Extract the (x, y) coordinate from the center of the cell holding the provided text.  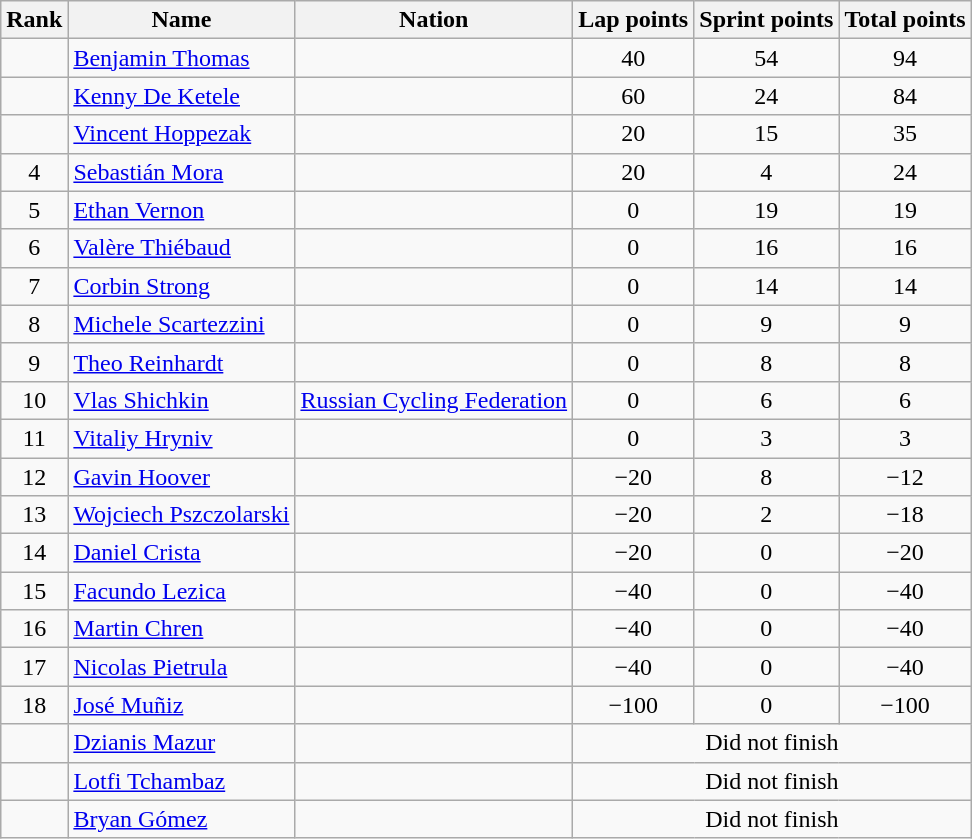
Wojciech Pszczolarski (182, 515)
Martin Chren (182, 629)
Sprint points (766, 20)
Valère Thiébaud (182, 248)
Gavin Hoover (182, 477)
Sebastián Mora (182, 172)
Bryan Gómez (182, 819)
Corbin Strong (182, 286)
Vitaliy Hryniv (182, 438)
13 (34, 515)
Lap points (634, 20)
Theo Reinhardt (182, 362)
17 (34, 667)
−12 (905, 477)
12 (34, 477)
Vincent Hoppezak (182, 134)
Russian Cycling Federation (434, 400)
Vlas Shichkin (182, 400)
35 (905, 134)
18 (34, 705)
10 (34, 400)
Dzianis Mazur (182, 743)
Facundo Lezica (182, 591)
José Muñiz (182, 705)
2 (766, 515)
11 (34, 438)
Rank (34, 20)
40 (634, 58)
Ethan Vernon (182, 210)
7 (34, 286)
Nicolas Pietrula (182, 667)
94 (905, 58)
Total points (905, 20)
Daniel Crista (182, 553)
Michele Scartezzini (182, 324)
Name (182, 20)
54 (766, 58)
−18 (905, 515)
Nation (434, 20)
60 (634, 96)
Lotfi Tchambaz (182, 781)
84 (905, 96)
Benjamin Thomas (182, 58)
Kenny De Ketele (182, 96)
5 (34, 210)
